From the cell containing the given text, extract its center point as (x, y) coordinate. 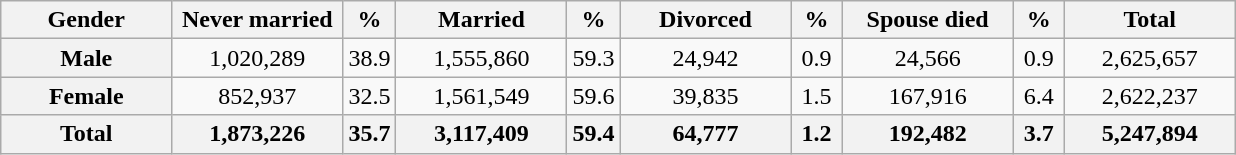
2,622,237 (1150, 96)
Spouse died (928, 20)
1.2 (816, 134)
192,482 (928, 134)
1,561,549 (482, 96)
1.5 (816, 96)
59.6 (594, 96)
Divorced (706, 20)
59.4 (594, 134)
Female (86, 96)
24,566 (928, 58)
64,777 (706, 134)
6.4 (1038, 96)
32.5 (370, 96)
1,555,860 (482, 58)
1,873,226 (258, 134)
35.7 (370, 134)
3,117,409 (482, 134)
3.7 (1038, 134)
Never married (258, 20)
5,247,894 (1150, 134)
2,625,657 (1150, 58)
24,942 (706, 58)
Gender (86, 20)
Married (482, 20)
39,835 (706, 96)
167,916 (928, 96)
59.3 (594, 58)
38.9 (370, 58)
1,020,289 (258, 58)
Male (86, 58)
852,937 (258, 96)
